Return [x, y] of the center of cell containing provided text 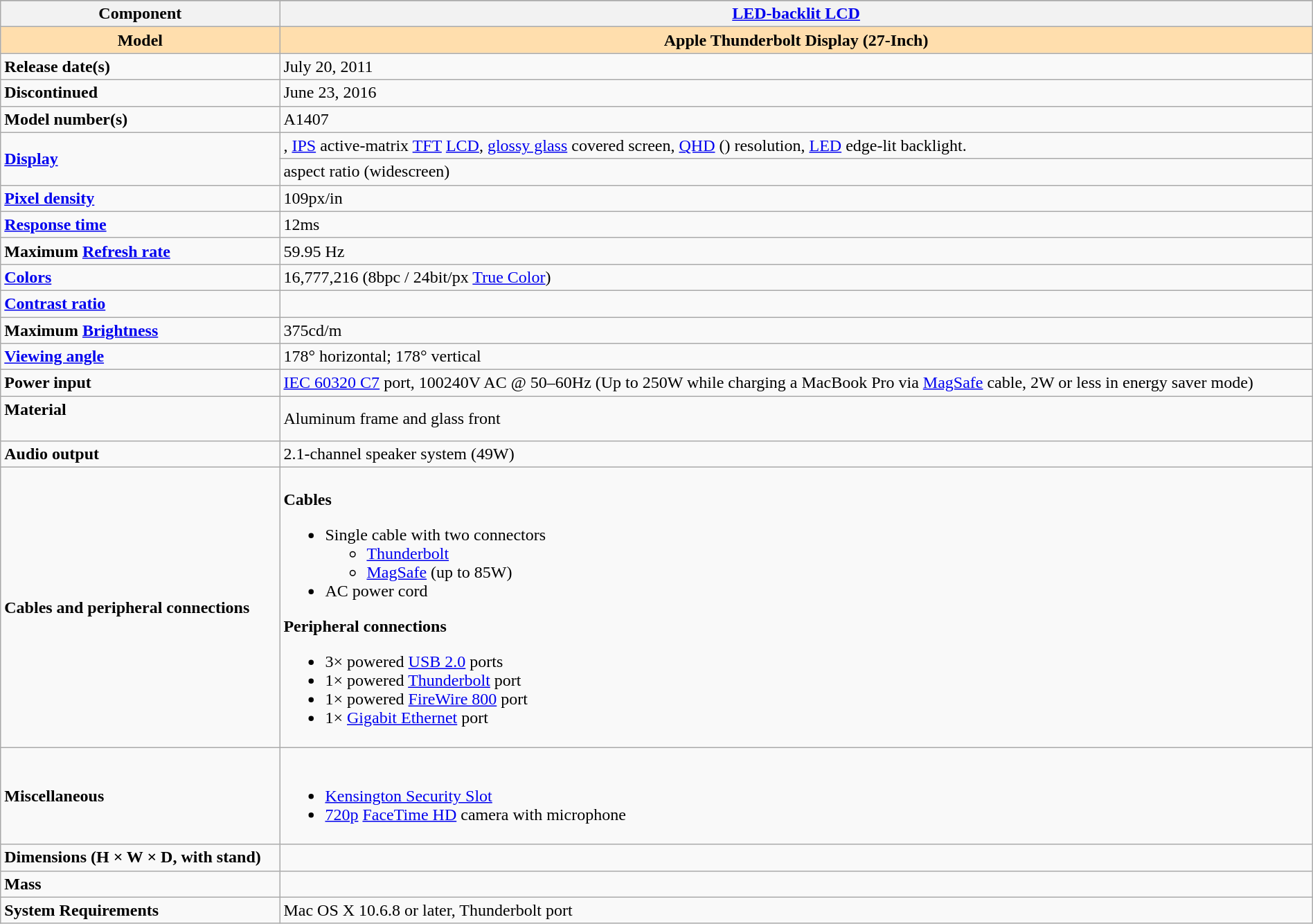
A1407 [796, 119]
Material [140, 418]
Audio output [140, 454]
, IPS active-matrix TFT LCD, glossy glass covered screen, QHD () resolution, LED edge-lit backlight. [796, 145]
12ms [796, 224]
Maximum Refresh rate [140, 251]
109px/in [796, 198]
Release date(s) [140, 66]
Model [140, 40]
375cd/m [796, 330]
Kensington Security Slot720p FaceTime HD camera with microphone [796, 796]
59.95 Hz [796, 251]
Viewing angle [140, 357]
Miscellaneous [140, 796]
Component [140, 14]
Pixel density [140, 198]
LED-backlit LCD [796, 14]
Mac OS X 10.6.8 or later, Thunderbolt port [796, 910]
16,777,216 (8bpc / 24bit/px True Color) [796, 277]
July 20, 2011 [796, 66]
System Requirements [140, 910]
Model number(s) [140, 119]
178° horizontal; 178° vertical [796, 357]
2.1-channel speaker system (49W) [796, 454]
June 23, 2016 [796, 93]
Display [140, 159]
Apple Thunderbolt Display (27-Inch) [796, 40]
Mass [140, 884]
Aluminum frame and glass front [796, 418]
Colors [140, 277]
Contrast ratio [140, 303]
Dimensions (H × W × D, with stand) [140, 858]
aspect ratio (widescreen) [796, 172]
Discontinued [140, 93]
Cables and peripheral connections [140, 607]
Response time [140, 224]
Maximum Brightness [140, 330]
Power input [140, 383]
IEC 60320 C7 port, 100240V AC @ 50–60Hz (Up to 250W while charging a MacBook Pro via MagSafe cable, 2W or less in energy saver mode) [796, 383]
